Output the (X, Y) coordinate of the center of the cell containing the given text.  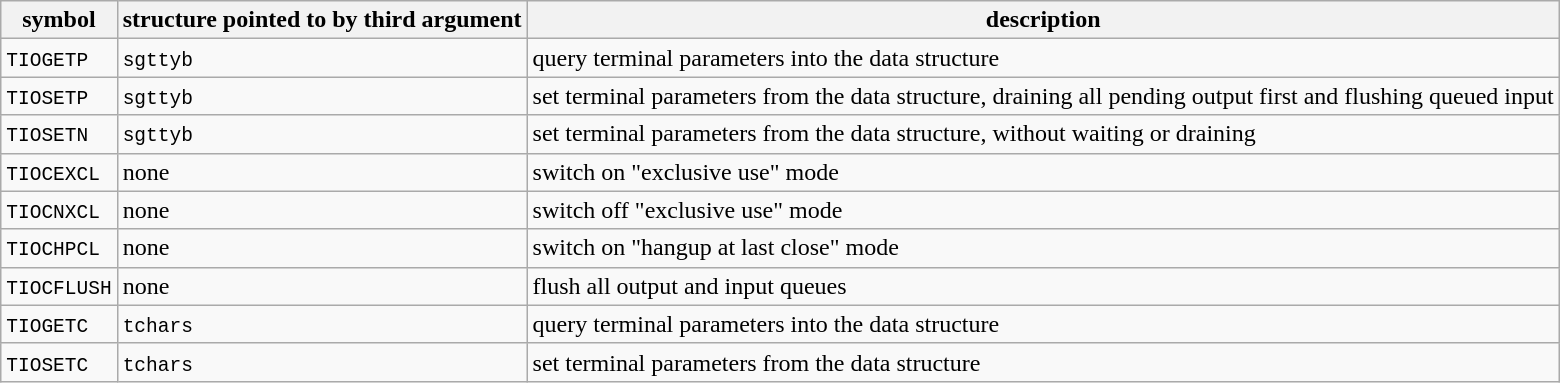
TIOCFLUSH (59, 286)
switch off "exclusive use" mode (1043, 210)
description (1043, 20)
switch on "hangup at last close" mode (1043, 248)
TIOSETN (59, 134)
TIOGETP (59, 58)
TIOCNXCL (59, 210)
TIOSETP (59, 96)
switch on "exclusive use" mode (1043, 172)
TIOSETC (59, 362)
set terminal parameters from the data structure, draining all pending output first and flushing queued input (1043, 96)
TIOCHPCL (59, 248)
TIOGETC (59, 324)
flush all output and input queues (1043, 286)
TIOCEXCL (59, 172)
set terminal parameters from the data structure (1043, 362)
symbol (59, 20)
structure pointed to by third argument (322, 20)
set terminal parameters from the data structure, without waiting or draining (1043, 134)
